Extract the [X, Y] coordinate from the center of the cell holding the provided text.  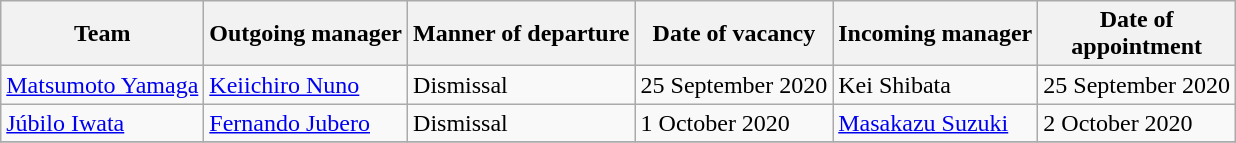
Masakazu Suzuki [936, 123]
Date ofappointment [1137, 34]
Outgoing manager [306, 34]
Júbilo Iwata [102, 123]
Matsumoto Yamaga [102, 85]
Manner of departure [522, 34]
Fernando Jubero [306, 123]
Keiichiro Nuno [306, 85]
Incoming manager [936, 34]
Date of vacancy [734, 34]
Kei Shibata [936, 85]
2 October 2020 [1137, 123]
1 October 2020 [734, 123]
Team [102, 34]
